Scan for the cell matching the given text and deliver its [x, y] coordinate at center. 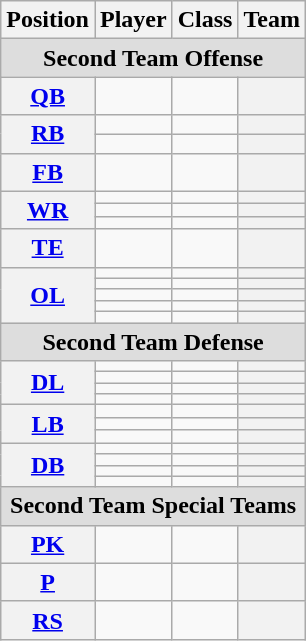
P [48, 582]
OL [48, 294]
Position [48, 20]
WR [48, 210]
RB [48, 134]
DL [48, 383]
LB [48, 424]
Player [133, 20]
FB [48, 172]
Team [272, 20]
Second Team Offense [154, 58]
RS [48, 620]
Class [205, 20]
QB [48, 96]
TE [48, 248]
PK [48, 544]
DB [48, 465]
Second Team Defense [154, 341]
Second Team Special Teams [154, 506]
